Search for the cell housing the specified text and yield its [x, y] center coordinate. 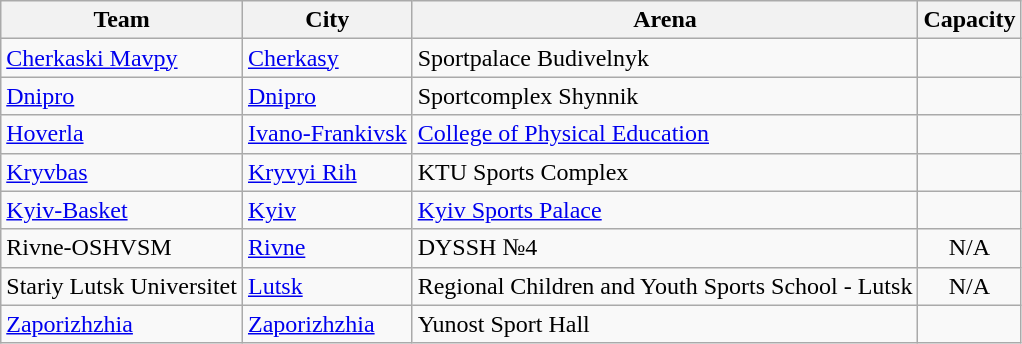
Yunost Sport Hall [665, 324]
Rivne-OSHVSM [122, 248]
Kyiv-Basket [122, 210]
Kyiv [327, 210]
City [327, 20]
DYSSH №4 [665, 248]
Lutsk [327, 286]
Cherkaski Mavpy [122, 58]
Hoverla [122, 134]
Rivne [327, 248]
College of Physical Education [665, 134]
Arena [665, 20]
KTU Sports Complex [665, 172]
Cherkasy [327, 58]
Regional Children and Youth Sports School - Lutsk [665, 286]
Kyiv Sports Palace [665, 210]
Capacity [970, 20]
Sportcomplex Shynnik [665, 96]
Stariy Lutsk Universitet [122, 286]
Team [122, 20]
Sportpalace Budivelnyk [665, 58]
Kryvbas [122, 172]
Ivano-Frankivsk [327, 134]
Kryvyi Rih [327, 172]
